Locate the cell with the specified text and output its [x, y] center coordinate. 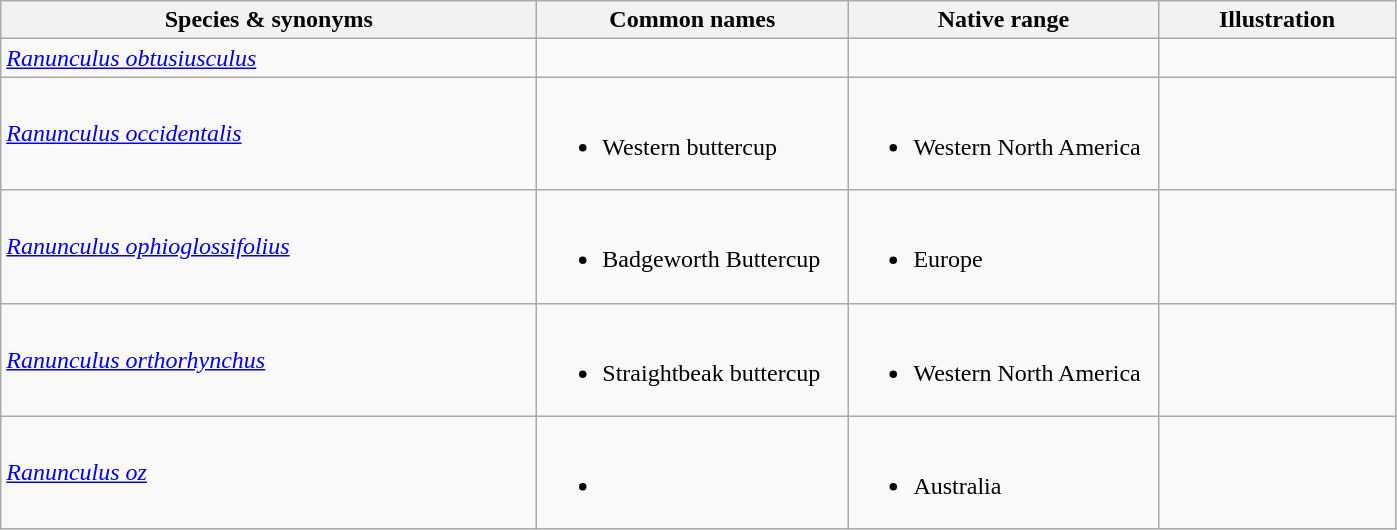
Europe [1004, 246]
Native range [1004, 20]
Badgeworth Buttercup [692, 246]
Species & synonyms [269, 20]
Ranunculus oz [269, 472]
Ranunculus occidentalis [269, 134]
Ranunculus ophioglossifolius [269, 246]
Illustration [1277, 20]
Western buttercup [692, 134]
Ranunculus obtusiusculus [269, 58]
Ranunculus orthorhynchus [269, 360]
Straightbeak buttercup [692, 360]
Common names [692, 20]
Australia [1004, 472]
